Locate the cell with the specified text and output its [X, Y] center coordinate. 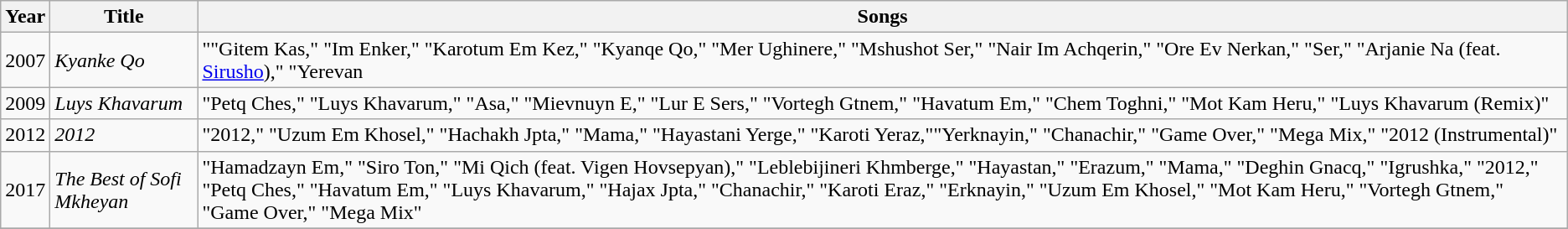
Luys Khavarum [124, 103]
The Best of Sofi Mkheyan [124, 190]
Title [124, 17]
Songs [883, 17]
2017 [25, 190]
2007 [25, 60]
Year [25, 17]
Kyanke Qo [124, 60]
2009 [25, 103]
